Search for the cell housing the specified text and yield its (x, y) center coordinate. 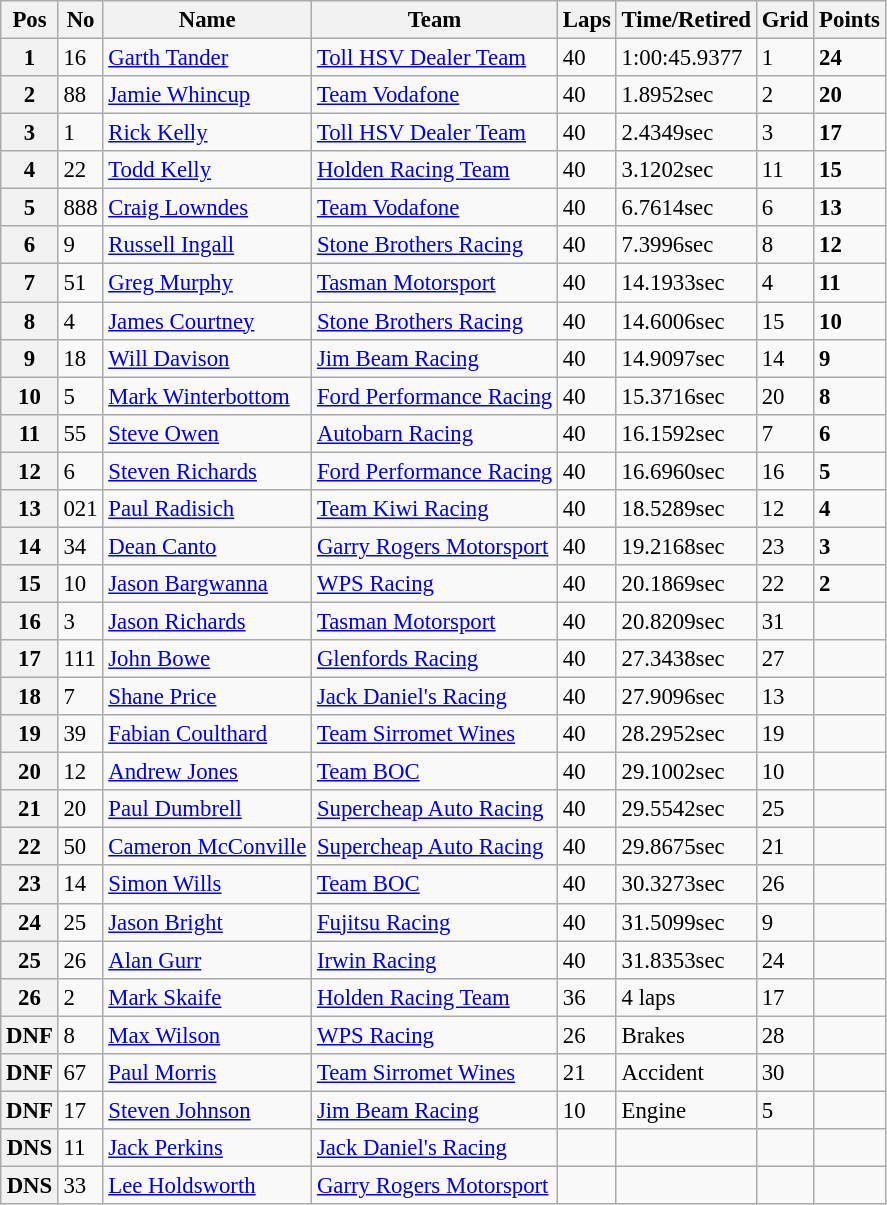
Jamie Whincup (208, 95)
27.3438sec (686, 659)
Brakes (686, 1035)
Name (208, 20)
Pos (30, 20)
Fabian Coulthard (208, 734)
Accident (686, 1073)
31 (784, 621)
16.6960sec (686, 471)
36 (588, 997)
1:00:45.9377 (686, 58)
29.1002sec (686, 772)
Team (435, 20)
Rick Kelly (208, 133)
1.8952sec (686, 95)
Jason Bargwanna (208, 584)
Shane Price (208, 697)
Grid (784, 20)
33 (80, 1185)
Andrew Jones (208, 772)
111 (80, 659)
15.3716sec (686, 396)
Dean Canto (208, 546)
Lee Holdsworth (208, 1185)
Will Davison (208, 358)
14.1933sec (686, 283)
Jason Bright (208, 922)
51 (80, 283)
27 (784, 659)
Jack Perkins (208, 1148)
29.5542sec (686, 809)
Engine (686, 1110)
50 (80, 847)
Garth Tander (208, 58)
28.2952sec (686, 734)
Russell Ingall (208, 245)
Mark Winterbottom (208, 396)
Points (850, 20)
No (80, 20)
31.8353sec (686, 960)
29.8675sec (686, 847)
14.6006sec (686, 321)
Greg Murphy (208, 283)
James Courtney (208, 321)
Steven Richards (208, 471)
31.5099sec (686, 922)
27.9096sec (686, 697)
39 (80, 734)
34 (80, 546)
6.7614sec (686, 208)
Irwin Racing (435, 960)
Steven Johnson (208, 1110)
Steve Owen (208, 433)
Mark Skaife (208, 997)
Team Kiwi Racing (435, 509)
Laps (588, 20)
3.1202sec (686, 170)
Glenfords Racing (435, 659)
20.8209sec (686, 621)
Autobarn Racing (435, 433)
28 (784, 1035)
4 laps (686, 997)
14.9097sec (686, 358)
021 (80, 509)
Paul Radisich (208, 509)
Jason Richards (208, 621)
Max Wilson (208, 1035)
Fujitsu Racing (435, 922)
Simon Wills (208, 885)
55 (80, 433)
67 (80, 1073)
20.1869sec (686, 584)
Time/Retired (686, 20)
Alan Gurr (208, 960)
30 (784, 1073)
Cameron McConville (208, 847)
7.3996sec (686, 245)
Craig Lowndes (208, 208)
18.5289sec (686, 509)
Paul Dumbrell (208, 809)
2.4349sec (686, 133)
16.1592sec (686, 433)
Todd Kelly (208, 170)
88 (80, 95)
19.2168sec (686, 546)
Paul Morris (208, 1073)
John Bowe (208, 659)
888 (80, 208)
30.3273sec (686, 885)
